Determine the (x, y) coordinate at the center of the cell enclosing the given text.  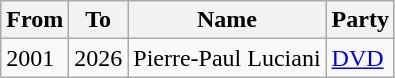
Name (227, 20)
From (35, 20)
2001 (35, 58)
DVD (360, 58)
Party (360, 20)
2026 (98, 58)
Pierre-Paul Luciani (227, 58)
To (98, 20)
